Capture the cell that displays the provided text and extract its (x, y) central coordinate. 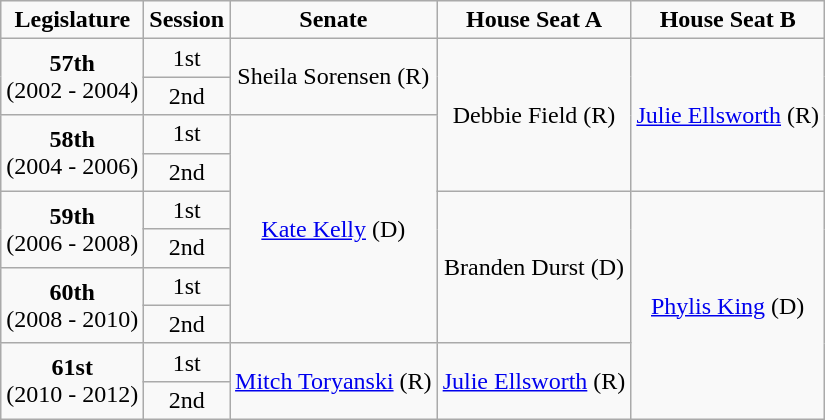
Session (187, 20)
House Seat A (534, 20)
Debbie Field (R) (534, 115)
Branden Durst (D) (534, 267)
58th (2004 - 2006) (72, 153)
60th (2008 - 2010) (72, 305)
Sheila Sorensen (R) (334, 77)
59th (2006 - 2008) (72, 229)
Phylis King (D) (728, 305)
House Seat B (728, 20)
57th (2002 - 2004) (72, 77)
Legislature (72, 20)
Senate (334, 20)
Kate Kelly (D) (334, 229)
Mitch Toryanski (R) (334, 381)
61st (2010 - 2012) (72, 381)
